Provide the [x, y] coordinate of the cell's center where the given text is located.  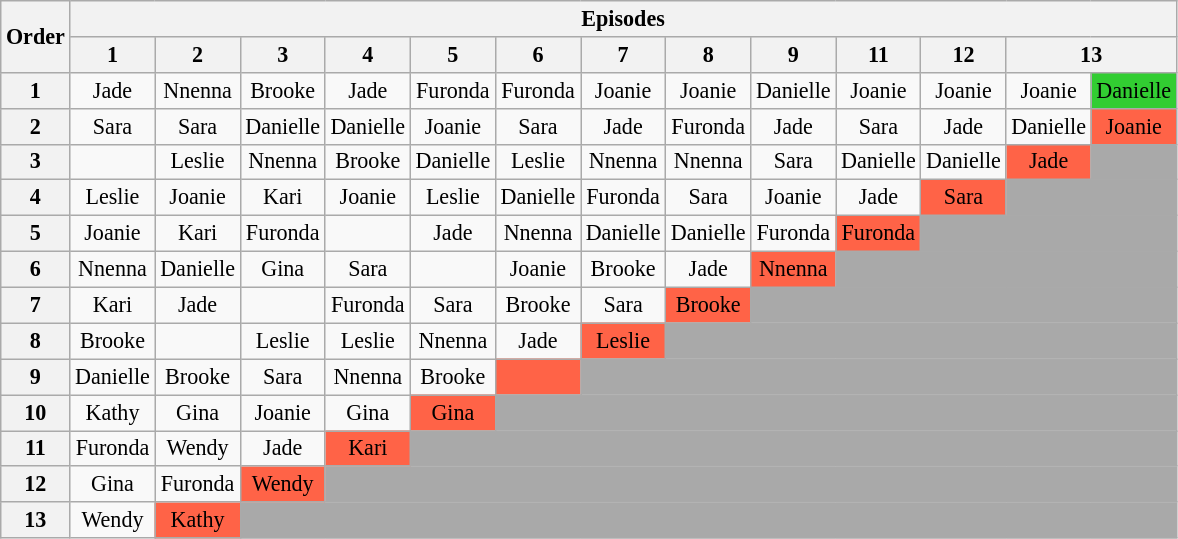
10 [36, 412]
Episodes [623, 18]
Order [36, 36]
